Output the [X, Y] coordinate of the center of the cell containing the given text.  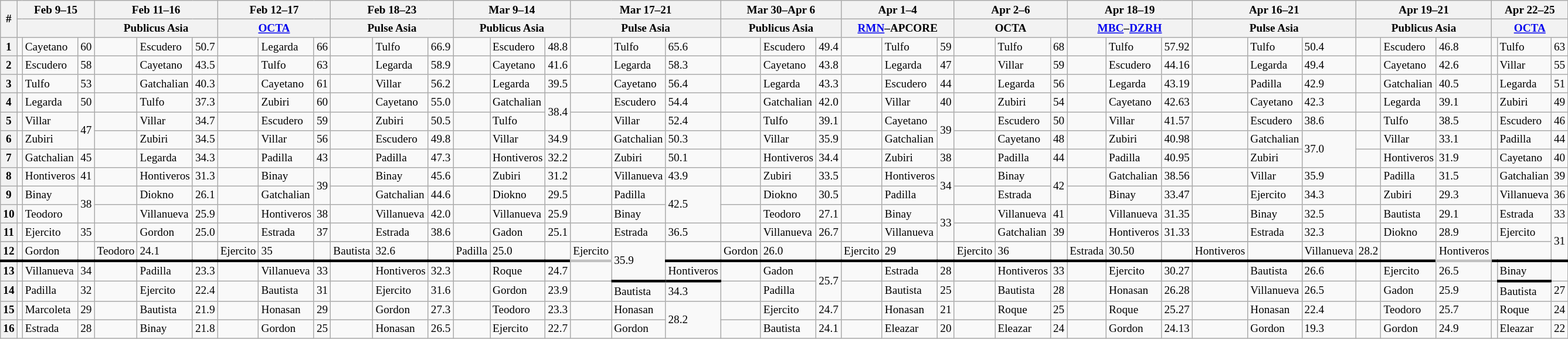
Apr 22–25 [1530, 10]
49.8 [441, 140]
Apr 16–21 [1274, 10]
26.1 [205, 195]
61 [322, 84]
Mar 9–14 [512, 10]
5 [9, 121]
31.35 [1177, 214]
Apr 1–4 [897, 10]
37 [322, 232]
58.9 [441, 65]
34.5 [205, 140]
54.4 [693, 103]
MBC–DZRH [1129, 28]
42.6 [1464, 65]
68 [1058, 47]
30.27 [1177, 271]
27 [1559, 291]
34.7 [205, 121]
50.1 [693, 158]
33.47 [1177, 195]
26.6 [1329, 271]
3 [9, 84]
4 [9, 103]
31.2 [558, 177]
66.9 [441, 47]
# [9, 19]
19.3 [1329, 328]
32.5 [1329, 214]
42.3 [1329, 103]
45 [86, 158]
25.27 [1177, 310]
22.7 [558, 328]
31.5 [1464, 177]
46.8 [1464, 47]
7 [9, 158]
56.4 [693, 84]
24.9 [1464, 328]
30.5 [829, 195]
24.13 [1177, 328]
25.1 [558, 232]
48.8 [558, 47]
15 [9, 310]
37.0 [1329, 149]
55.0 [441, 103]
31.9 [1464, 158]
27.1 [829, 214]
Mar 17–21 [646, 10]
8 [9, 177]
31.3 [205, 177]
43.3 [829, 84]
Mar 30–Apr 6 [781, 10]
53 [86, 84]
11 [9, 232]
21.8 [205, 328]
32.2 [558, 158]
13 [9, 271]
42.5 [693, 204]
43.5 [205, 65]
48 [1058, 140]
Feb 18–23 [392, 10]
32 [86, 291]
38.5 [1464, 121]
16 [9, 328]
28.9 [1464, 232]
52.4 [693, 121]
58.3 [693, 65]
RMN–APCORE [897, 28]
41.6 [558, 65]
23.9 [558, 291]
54 [1058, 103]
50.5 [441, 121]
32.6 [401, 251]
51 [1559, 84]
44.6 [441, 195]
50.7 [205, 47]
10 [9, 214]
Feb 9–15 [56, 10]
27.3 [441, 310]
Feb 11–16 [156, 10]
33.1 [1464, 140]
42.9 [1329, 84]
43.8 [829, 65]
33.5 [829, 177]
14 [9, 291]
22 [1559, 328]
66 [322, 47]
Feb 12–17 [274, 10]
20 [946, 328]
34.9 [558, 140]
36.5 [693, 232]
Apr 2–6 [1011, 10]
43 [322, 158]
40.5 [1464, 84]
1 [9, 47]
37.3 [205, 103]
43.19 [1177, 84]
Apr 18–19 [1129, 10]
65.6 [693, 47]
29.5 [558, 195]
9 [9, 195]
30.50 [1133, 251]
31.33 [1177, 232]
55 [1559, 65]
34.4 [829, 158]
40.98 [1177, 140]
31.6 [441, 291]
38.56 [1177, 177]
42.63 [1177, 103]
41.57 [1177, 121]
26.7 [829, 232]
57.92 [1177, 47]
Apr 19–21 [1424, 10]
26.0 [788, 251]
47.3 [441, 158]
44.16 [1177, 65]
42 [1058, 185]
50.3 [693, 140]
29.1 [1464, 214]
50.4 [1329, 47]
56.2 [441, 84]
43.9 [693, 177]
45.6 [441, 177]
12 [9, 251]
21.9 [205, 310]
39.5 [558, 84]
40.3 [205, 84]
2 [9, 65]
26.28 [1177, 291]
6 [9, 140]
40.95 [1177, 158]
21 [946, 310]
29.3 [1464, 195]
46 [1559, 121]
49 [1559, 103]
Marcoleta [50, 310]
38.4 [558, 111]
58 [86, 65]
